Identify which cell holds the provided text, then report its (X, Y) central coordinate. 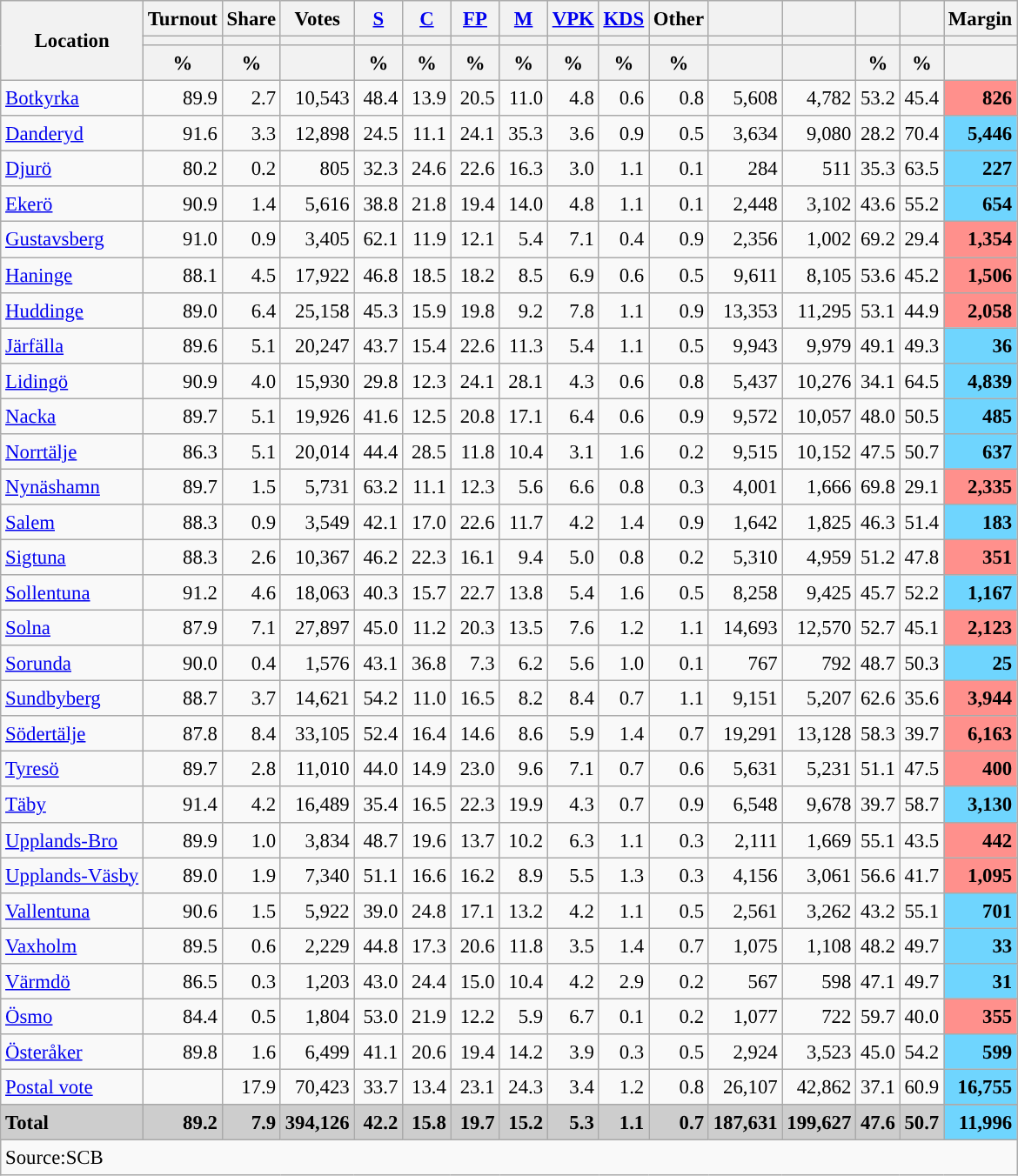
Norrtälje (72, 452)
3,061 (820, 875)
43.7 (378, 346)
3.7 (251, 699)
38.8 (378, 204)
15.2 (524, 1122)
1,203 (317, 981)
23.0 (475, 769)
59.7 (878, 1016)
35.4 (378, 805)
28.2 (878, 134)
45.1 (921, 628)
23.1 (475, 1087)
70.4 (921, 134)
91.4 (183, 805)
51.2 (878, 557)
87.9 (183, 628)
13.8 (524, 593)
49.3 (921, 346)
6,499 (317, 1052)
KDS (623, 19)
394,126 (317, 1122)
16.2 (475, 875)
45.7 (878, 593)
2,123 (981, 628)
84.4 (183, 1016)
52.7 (878, 628)
20.8 (475, 416)
53.1 (878, 310)
28.5 (427, 452)
13.4 (427, 1087)
10.2 (524, 840)
53.6 (878, 275)
1,506 (981, 275)
89.6 (183, 346)
18.5 (427, 275)
8.9 (524, 875)
10,276 (820, 381)
15.8 (427, 1122)
41.7 (921, 875)
Österåker (72, 1052)
6,163 (981, 734)
16,489 (317, 805)
2,111 (745, 840)
63.5 (921, 169)
44.8 (378, 946)
5.5 (573, 875)
25 (981, 663)
50.5 (921, 416)
1,108 (820, 946)
5,616 (317, 204)
8.6 (524, 734)
5,631 (745, 769)
2.7 (251, 99)
47.1 (878, 981)
Sigtuna (72, 557)
14.0 (524, 204)
1,077 (745, 1016)
11.3 (524, 346)
598 (820, 981)
6.6 (573, 487)
7.8 (573, 310)
8,105 (820, 275)
5,608 (745, 99)
49.1 (878, 346)
24.8 (427, 910)
46.2 (378, 557)
1.9 (251, 875)
9,979 (820, 346)
5,207 (820, 699)
9,943 (745, 346)
33,105 (317, 734)
11.2 (427, 628)
45.2 (921, 275)
43.1 (378, 663)
24.4 (427, 981)
33.7 (378, 1087)
32.3 (378, 169)
34.1 (878, 381)
654 (981, 204)
15.0 (475, 981)
Ekerö (72, 204)
826 (981, 99)
Tyresö (72, 769)
4,001 (745, 487)
3,102 (820, 204)
91.6 (183, 134)
1,075 (745, 946)
43.6 (878, 204)
1,669 (820, 840)
18.2 (475, 275)
2,335 (981, 487)
Botkyrka (72, 99)
Gustavsberg (72, 240)
13,353 (745, 310)
80.2 (183, 169)
12.2 (475, 1016)
792 (820, 663)
15.7 (427, 593)
42.1 (378, 522)
44.4 (378, 452)
7.6 (573, 628)
12.5 (427, 416)
13.9 (427, 99)
1.3 (623, 875)
3,944 (981, 699)
5,310 (745, 557)
2,448 (745, 204)
4.0 (251, 381)
14.9 (427, 769)
701 (981, 910)
VPK (573, 19)
11,996 (981, 1122)
3,634 (745, 134)
599 (981, 1052)
4.5 (251, 275)
25,158 (317, 310)
2.6 (251, 557)
88.1 (183, 275)
Location (72, 41)
3.4 (573, 1087)
485 (981, 416)
Haninge (72, 275)
89.2 (183, 1122)
11,295 (820, 310)
58.7 (921, 805)
3,549 (317, 522)
42,862 (820, 1087)
64.5 (921, 381)
16.3 (524, 169)
29.8 (378, 381)
Turnout (183, 19)
21.9 (427, 1016)
227 (981, 169)
1,167 (981, 593)
86.3 (183, 452)
29.4 (921, 240)
19.9 (524, 805)
86.5 (183, 981)
199,627 (820, 1122)
16.1 (475, 557)
12,570 (820, 628)
10,152 (820, 452)
15.4 (427, 346)
41.1 (378, 1052)
20.5 (475, 99)
5,231 (820, 769)
Järfälla (72, 346)
9.4 (524, 557)
9,080 (820, 134)
12,898 (317, 134)
183 (981, 522)
7.9 (251, 1122)
19.8 (475, 310)
69.2 (878, 240)
15.9 (427, 310)
9,425 (820, 593)
24.6 (427, 169)
2,561 (745, 910)
M (524, 19)
8.2 (524, 699)
20,014 (317, 452)
3.3 (251, 134)
2.9 (623, 981)
47.8 (921, 557)
355 (981, 1016)
Vallentuna (72, 910)
13.2 (524, 910)
41.6 (378, 416)
6,548 (745, 805)
20,247 (317, 346)
89.5 (183, 946)
9,572 (745, 416)
70,423 (317, 1087)
S (378, 19)
48.0 (878, 416)
Solna (72, 628)
14.6 (475, 734)
5.0 (573, 557)
Danderyd (72, 134)
9,515 (745, 452)
Djurö (72, 169)
3.6 (573, 134)
45.3 (378, 310)
Täby (72, 805)
11.9 (427, 240)
FP (475, 19)
47.6 (878, 1122)
19.7 (475, 1122)
33 (981, 946)
2,356 (745, 240)
90.6 (183, 910)
1,002 (820, 240)
1,354 (981, 240)
43.2 (878, 910)
8,258 (745, 593)
1,666 (820, 487)
16.6 (427, 875)
40.0 (921, 1016)
767 (745, 663)
Share (251, 19)
1,642 (745, 522)
55.2 (921, 204)
56.6 (878, 875)
63.2 (378, 487)
3.5 (573, 946)
9,678 (820, 805)
3,834 (317, 840)
17.9 (251, 1087)
13.5 (524, 628)
Nynäshamn (72, 487)
39.0 (378, 910)
26,107 (745, 1087)
89.8 (183, 1052)
1,804 (317, 1016)
5.3 (573, 1122)
5,437 (745, 381)
3.9 (573, 1052)
Margin (981, 19)
6.2 (524, 663)
21.8 (427, 204)
14,693 (745, 628)
4,959 (820, 557)
15,930 (317, 381)
805 (317, 169)
7,340 (317, 875)
8.5 (524, 275)
5,922 (317, 910)
Nacka (72, 416)
2,229 (317, 946)
400 (981, 769)
3.1 (573, 452)
52.4 (378, 734)
48.4 (378, 99)
Huddinge (72, 310)
12.1 (475, 240)
6.3 (573, 840)
91.2 (183, 593)
16.4 (427, 734)
511 (820, 169)
91.0 (183, 240)
C (427, 19)
Votes (317, 19)
9.2 (524, 310)
17.3 (427, 946)
442 (981, 840)
24.3 (524, 1087)
3,523 (820, 1052)
Södertälje (72, 734)
27,897 (317, 628)
19,926 (317, 416)
20.3 (475, 628)
24.5 (378, 134)
60.9 (921, 1087)
637 (981, 452)
29.1 (921, 487)
14,621 (317, 699)
4,156 (745, 875)
4,839 (981, 381)
Postal vote (72, 1087)
Total (72, 1122)
44.9 (921, 310)
Vaxholm (72, 946)
Other (679, 19)
284 (745, 169)
50.3 (921, 663)
6.9 (573, 275)
36 (981, 346)
62.1 (378, 240)
567 (745, 981)
44.0 (378, 769)
51.4 (921, 522)
4.6 (251, 593)
53.2 (878, 99)
46.8 (378, 275)
90.0 (183, 663)
3,130 (981, 805)
3.0 (573, 169)
3,262 (820, 910)
88.7 (183, 699)
18,063 (317, 593)
46.3 (878, 522)
40.3 (378, 593)
37.1 (878, 1087)
42.2 (378, 1122)
Sorunda (72, 663)
4,782 (820, 99)
19,291 (745, 734)
19.6 (427, 840)
Lidingö (72, 381)
28.1 (524, 381)
22.7 (475, 593)
69.8 (878, 487)
62.6 (878, 699)
10,057 (820, 416)
53.0 (378, 1016)
43.0 (378, 981)
351 (981, 557)
14.2 (524, 1052)
13,128 (820, 734)
31 (981, 981)
2,924 (745, 1052)
5,446 (981, 134)
52.2 (921, 593)
1,825 (820, 522)
11,010 (317, 769)
9,151 (745, 699)
17.0 (427, 522)
16,755 (981, 1087)
Source:SCB (509, 1159)
45.4 (921, 99)
187,631 (745, 1122)
36.8 (427, 663)
7.3 (475, 663)
9.6 (524, 769)
Upplands-Bro (72, 840)
3,405 (317, 240)
Sollentuna (72, 593)
48.2 (878, 946)
10,543 (317, 99)
10,367 (317, 557)
11.7 (524, 522)
Upplands-Väsby (72, 875)
722 (820, 1016)
35.6 (921, 699)
Sundbyberg (72, 699)
13.7 (475, 840)
1,576 (317, 663)
Salem (72, 522)
17,922 (317, 275)
2.8 (251, 769)
6.7 (573, 1016)
Värmdö (72, 981)
2,058 (981, 310)
Ösmo (72, 1016)
43.5 (921, 840)
1,095 (981, 875)
87.8 (183, 734)
5,731 (317, 487)
9,611 (745, 275)
58.3 (878, 734)
